Determine the (x, y) coordinate at the center of the cell enclosing the given text.  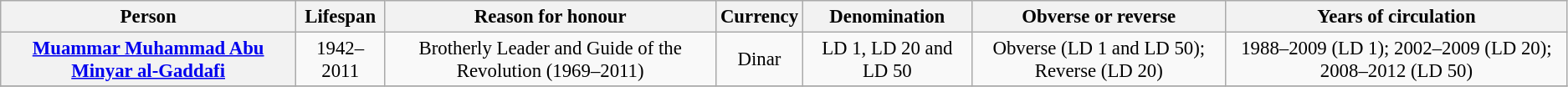
Lifespan (341, 17)
LD 1, LD 20 and LD 50 (887, 60)
Reason for honour (551, 17)
Person (149, 17)
Obverse (LD 1 and LD 50); Reverse (LD 20) (1099, 60)
1988–2009 (LD 1); 2002–2009 (LD 20); 2008–2012 (LD 50) (1396, 60)
Brotherly Leader and Guide of the Revolution (1969–2011) (551, 60)
1942–2011 (341, 60)
Obverse or reverse (1099, 17)
Denomination (887, 17)
Currency (760, 17)
Muammar Muhammad Abu Minyar al-Gaddafi (149, 60)
Years of circulation (1396, 17)
Dinar (760, 60)
